Find where the given text appears and provide that cell's center as (X, Y) coordinate. 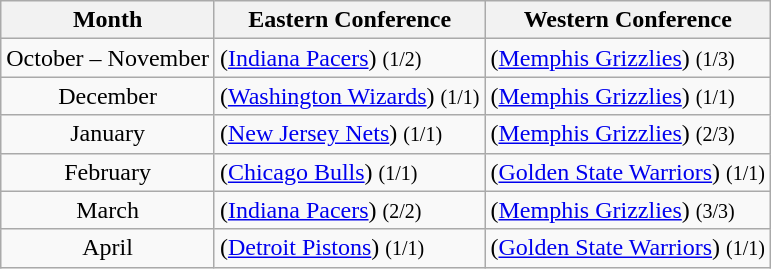
(Detroit Pistons) (1/1) (350, 248)
October – November (108, 58)
(Indiana Pacers) (1/2) (350, 58)
March (108, 210)
January (108, 134)
April (108, 248)
(Memphis Grizzlies) (2/3) (628, 134)
(Indiana Pacers) (2/2) (350, 210)
(Washington Wizards) (1/1) (350, 96)
(New Jersey Nets) (1/1) (350, 134)
February (108, 172)
(Chicago Bulls) (1/1) (350, 172)
(Memphis Grizzlies) (1/3) (628, 58)
Eastern Conference (350, 20)
(Memphis Grizzlies) (1/1) (628, 96)
Western Conference (628, 20)
December (108, 96)
Month (108, 20)
(Memphis Grizzlies) (3/3) (628, 210)
